Pinpoint the cell where the given text exists, returning its [X, Y] midpoint coordinate. 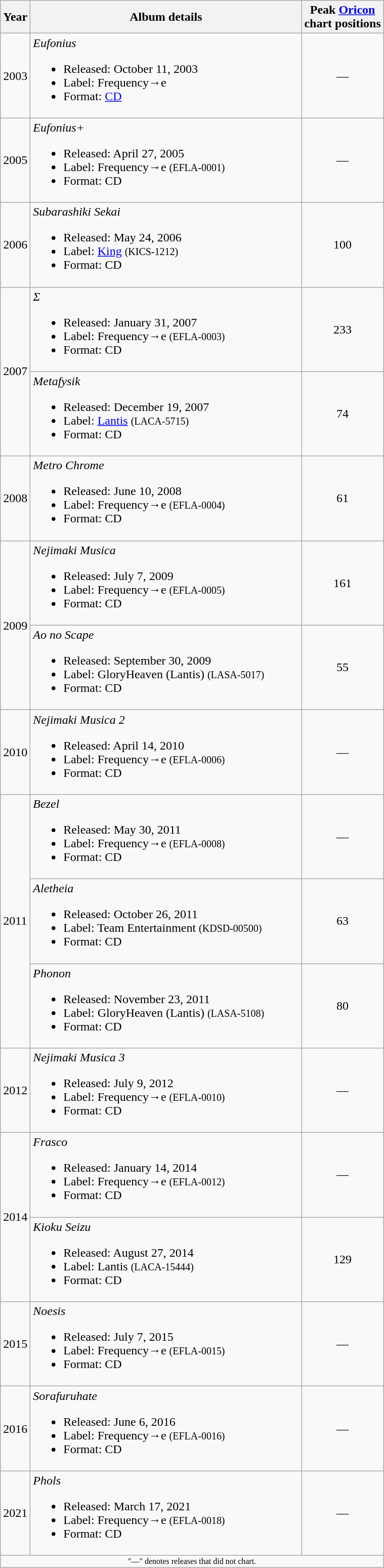
NoesisReleased: July 7, 2015Label: Frequency→e (EFLA-0015)Format: CD [166, 1344]
PhononReleased: November 23, 2011Label: GloryHeaven (Lantis) (LASA-5108)Format: CD [166, 1006]
Ao no ScapeReleased: September 30, 2009Label: GloryHeaven (Lantis) (LASA-5017)Format: CD [166, 667]
FrascoReleased: January 14, 2014Label: Frequency→e (EFLA-0012)Format: CD [166, 1175]
ΣReleased: January 31, 2007Label: Frequency→e (EFLA-0003)Format: CD [166, 329]
Kioku SeizuReleased: August 27, 2014Label: Lantis (LACA-15444)Format: CD [166, 1259]
Peak Oricon chart positions [343, 17]
Year [15, 17]
Album details [166, 17]
2008 [15, 498]
63 [343, 921]
233 [343, 329]
2006 [15, 245]
Eufonius+Released: April 27, 2005Label: Frequency→e (EFLA-0001)Format: CD [166, 160]
2012 [15, 1090]
2010 [15, 752]
74 [343, 414]
100 [343, 245]
2003 [15, 76]
SorafuruhateReleased: June 6, 2016Label: Frequency→e (EFLA-0016)Format: CD [166, 1428]
Nejimaki Musica 2Released: April 14, 2010Label: Frequency→e (EFLA-0006)Format: CD [166, 752]
129 [343, 1259]
2015 [15, 1344]
EufoniusReleased: October 11, 2003Label: Frequency→eFormat: CD [166, 76]
2014 [15, 1217]
MetafysikReleased: December 19, 2007Label: Lantis (LACA-5715)Format: CD [166, 414]
Nejimaki MusicaReleased: July 7, 2009Label: Frequency→e (EFLA-0005)Format: CD [166, 583]
AletheiaReleased: October 26, 2011Label: Team Entertainment (KDSD-00500)Format: CD [166, 921]
2016 [15, 1428]
55 [343, 667]
BezelReleased: May 30, 2011Label: Frequency→e (EFLA-0008)Format: CD [166, 836]
2009 [15, 625]
"—" denotes releases that did not chart. [192, 1561]
Nejimaki Musica 3Released: July 9, 2012Label: Frequency→e (EFLA-0010)Format: CD [166, 1090]
Subarashiki SekaiReleased: May 24, 2006Label: King (KICS-1212)Format: CD [166, 245]
2011 [15, 921]
61 [343, 498]
2021 [15, 1513]
161 [343, 583]
2007 [15, 372]
2005 [15, 160]
80 [343, 1006]
Metro ChromeReleased: June 10, 2008Label: Frequency→e (EFLA-0004)Format: CD [166, 498]
PholsReleased: March 17, 2021Label: Frequency→e (EFLA-0018)Format: CD [166, 1513]
